Identify which cell holds the provided text, then report its (X, Y) central coordinate. 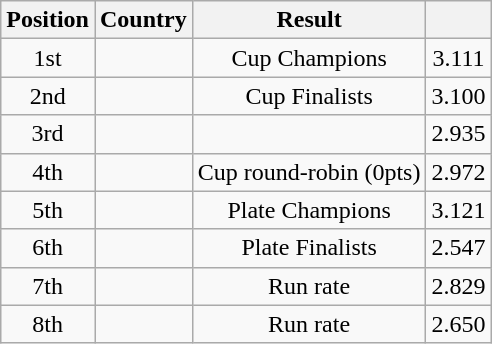
Cup Champions (309, 58)
Cup Finalists (309, 96)
2.829 (458, 286)
6th (48, 248)
2.935 (458, 134)
Position (48, 20)
Plate Finalists (309, 248)
8th (48, 324)
Country (143, 20)
3.100 (458, 96)
7th (48, 286)
Result (309, 20)
2.650 (458, 324)
Cup round-robin (0pts) (309, 172)
3rd (48, 134)
4th (48, 172)
1st (48, 58)
3.121 (458, 210)
2.972 (458, 172)
2nd (48, 96)
5th (48, 210)
2.547 (458, 248)
Plate Champions (309, 210)
3.111 (458, 58)
